From the cell containing the given text, extract its center point as [X, Y] coordinate. 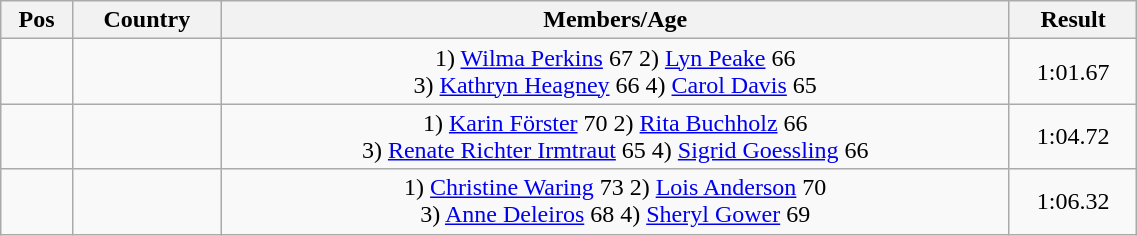
1) Christine Waring 73 2) Lois Anderson 703) Anne Deleiros 68 4) Sheryl Gower 69 [615, 202]
1) Karin Förster 70 2) Rita Buchholz 663) Renate Richter Irmtraut 65 4) Sigrid Goessling 66 [615, 136]
1) Wilma Perkins 67 2) Lyn Peake 663) Kathryn Heagney 66 4) Carol Davis 65 [615, 72]
Members/Age [615, 20]
Result [1073, 20]
Country [146, 20]
1:01.67 [1073, 72]
1:06.32 [1073, 202]
Pos [37, 20]
1:04.72 [1073, 136]
